Find where the given text appears and provide that cell's center as (X, Y) coordinate. 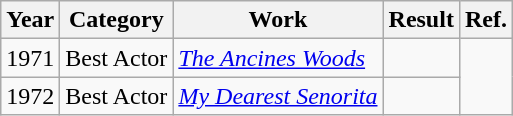
Work (278, 20)
Year (30, 20)
1971 (30, 58)
My Dearest Senorita (278, 96)
Result (421, 20)
1972 (30, 96)
Ref. (486, 20)
The Ancines Woods (278, 58)
Category (116, 20)
